Output the [X, Y] coordinate of the center of the cell containing the given text.  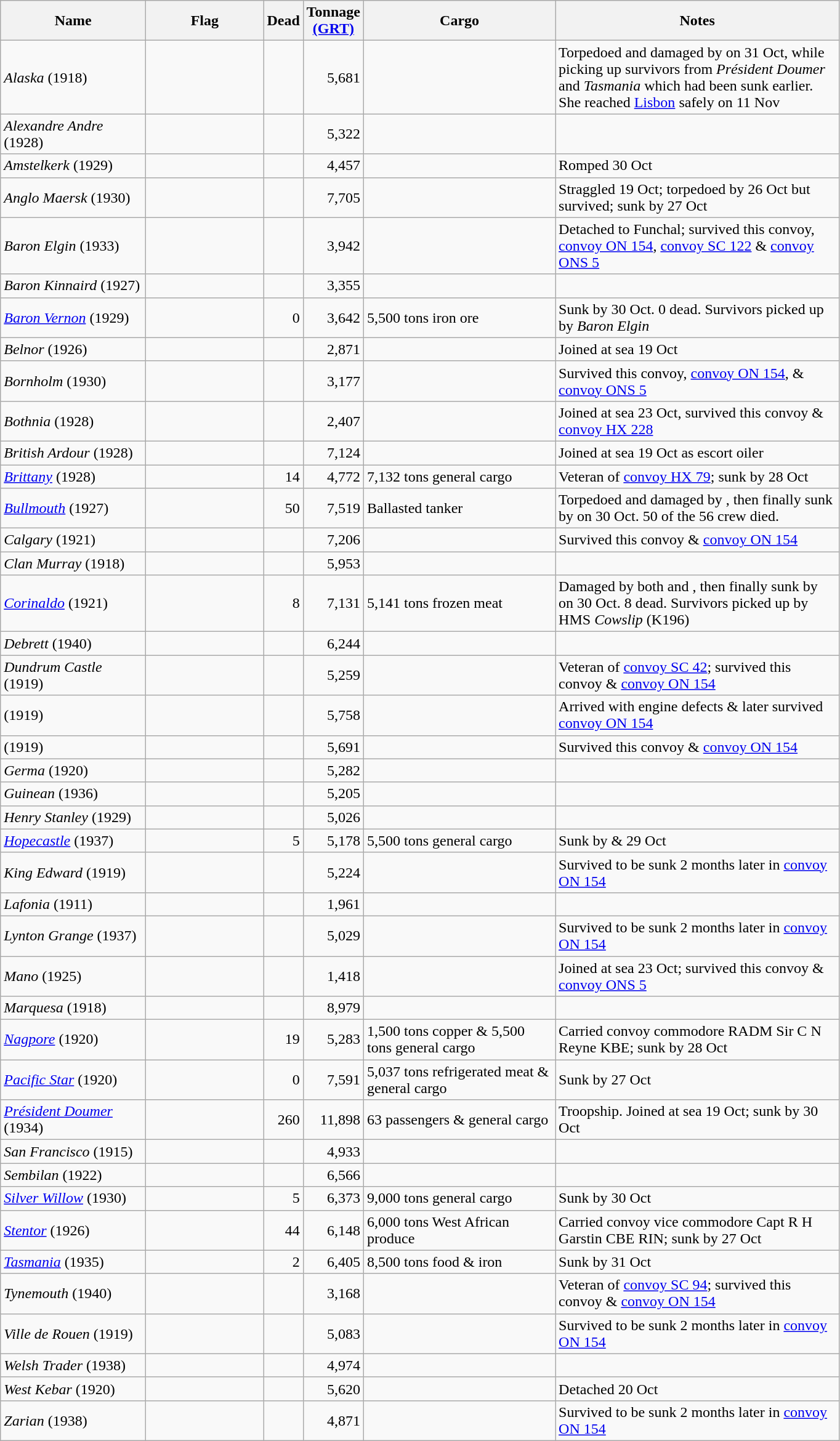
Torpedoed and damaged by , then finally sunk by on 30 Oct. 50 of the 56 crew died. [697, 509]
Sunk by 30 Oct [697, 1198]
Belnor (1926) [73, 349]
Romped 30 Oct [697, 166]
Nagpore (1920) [73, 1039]
British Ardour (1928) [73, 453]
Detached to Funchal; survived this convoy, convoy ON 154, convoy SC 122 & convoy ONS 5 [697, 246]
Stentor (1926) [73, 1230]
Cargo [459, 21]
4,974 [333, 1365]
Joined at sea 19 Oct [697, 349]
50 [283, 509]
5,953 [333, 563]
West Kebar (1920) [73, 1389]
3,177 [333, 381]
2,407 [333, 421]
5,029 [333, 936]
5,500 tons general cargo [459, 841]
Joined at sea 23 Oct; survived this convoy & convoy ONS 5 [697, 975]
Tasmania (1935) [73, 1262]
5,620 [333, 1389]
Sunk by 31 Oct [697, 1262]
Notes [697, 21]
Joined at sea 23 Oct, survived this convoy & convoy HX 228 [697, 421]
Carried convoy vice commodore Capt R H Garstin CBE RIN; sunk by 27 Oct [697, 1230]
Bothnia (1928) [73, 421]
Bullmouth (1927) [73, 509]
Veteran of convoy SC 42; survived this convoy & convoy ON 154 [697, 675]
5,141 tons frozen meat [459, 603]
Germa (1920) [73, 770]
3,942 [333, 246]
Carried convoy commodore RADM Sir C N Reyne KBE; sunk by 28 Oct [697, 1039]
Alaska (1918) [73, 78]
3,642 [333, 318]
4,457 [333, 166]
7,591 [333, 1080]
6,405 [333, 1262]
Ville de Rouen (1919) [73, 1334]
5,224 [333, 872]
5,259 [333, 675]
8,500 tons food & iron [459, 1262]
Silver Willow (1930) [73, 1198]
Anglo Maersk (1930) [73, 197]
8 [283, 603]
11,898 [333, 1120]
14 [283, 476]
Tynemouth (1940) [73, 1293]
Dundrum Castle (1919) [73, 675]
5,322 [333, 134]
Lynton Grange (1937) [73, 936]
7,519 [333, 509]
6,566 [333, 1175]
44 [283, 1230]
1,418 [333, 975]
6,000 tons West African produce [459, 1230]
Zarian (1938) [73, 1420]
Alexandre Andre (1928) [73, 134]
5,681 [333, 78]
Baron Kinnaird (1927) [73, 286]
Dead [283, 21]
2,871 [333, 349]
5,205 [333, 794]
Sunk by 27 Oct [697, 1080]
5,037 tons refrigerated meat & general cargo [459, 1080]
7,705 [333, 197]
Damaged by both and , then finally sunk by on 30 Oct. 8 dead. Survivors picked up by HMS Cowslip (K196) [697, 603]
Mano (1925) [73, 975]
8,979 [333, 1008]
7,206 [333, 540]
63 passengers & general cargo [459, 1120]
19 [283, 1039]
Sunk by & 29 Oct [697, 841]
Arrived with engine defects & later survived convoy ON 154 [697, 716]
Ballasted tanker [459, 509]
1,961 [333, 904]
Baron Elgin (1933) [73, 246]
5,758 [333, 716]
2 [283, 1262]
5,083 [333, 1334]
Survived this convoy, convoy ON 154, & convoy ONS 5 [697, 381]
Calgary (1921) [73, 540]
5,691 [333, 747]
Corinaldo (1921) [73, 603]
Brittany (1928) [73, 476]
Tonnage (GRT) [333, 21]
San Francisco (1915) [73, 1152]
Joined at sea 19 Oct as escort oiler [697, 453]
1,500 tons copper & 5,500 tons general cargo [459, 1039]
Veteran of convoy SC 94; survived this convoy & convoy ON 154 [697, 1293]
Straggled 19 Oct; torpedoed by 26 Oct but survived; sunk by 27 Oct [697, 197]
7,124 [333, 453]
6,373 [333, 1198]
Président Doumer (1934) [73, 1120]
Clan Murray (1918) [73, 563]
Hopecastle (1937) [73, 841]
Flag [204, 21]
6,148 [333, 1230]
Debrett (1940) [73, 644]
5,283 [333, 1039]
5,500 tons iron ore [459, 318]
Sembilan (1922) [73, 1175]
4,933 [333, 1152]
7,132 tons general cargo [459, 476]
7,131 [333, 603]
3,168 [333, 1293]
5,178 [333, 841]
5,282 [333, 770]
Welsh Trader (1938) [73, 1365]
King Edward (1919) [73, 872]
Baron Vernon (1929) [73, 318]
3,355 [333, 286]
Name [73, 21]
Pacific Star (1920) [73, 1080]
260 [283, 1120]
4,871 [333, 1420]
6,244 [333, 644]
Lafonia (1911) [73, 904]
Marquesa (1918) [73, 1008]
Sunk by 30 Oct. 0 dead. Survivors picked up by Baron Elgin [697, 318]
Guinean (1936) [73, 794]
4,772 [333, 476]
Troopship. Joined at sea 19 Oct; sunk by 30 Oct [697, 1120]
Bornholm (1930) [73, 381]
Detached 20 Oct [697, 1389]
Veteran of convoy HX 79; sunk by 28 Oct [697, 476]
Henry Stanley (1929) [73, 817]
5,026 [333, 817]
9,000 tons general cargo [459, 1198]
Amstelkerk (1929) [73, 166]
